Provide the [X, Y] coordinate of the cell's center where the given text is located.  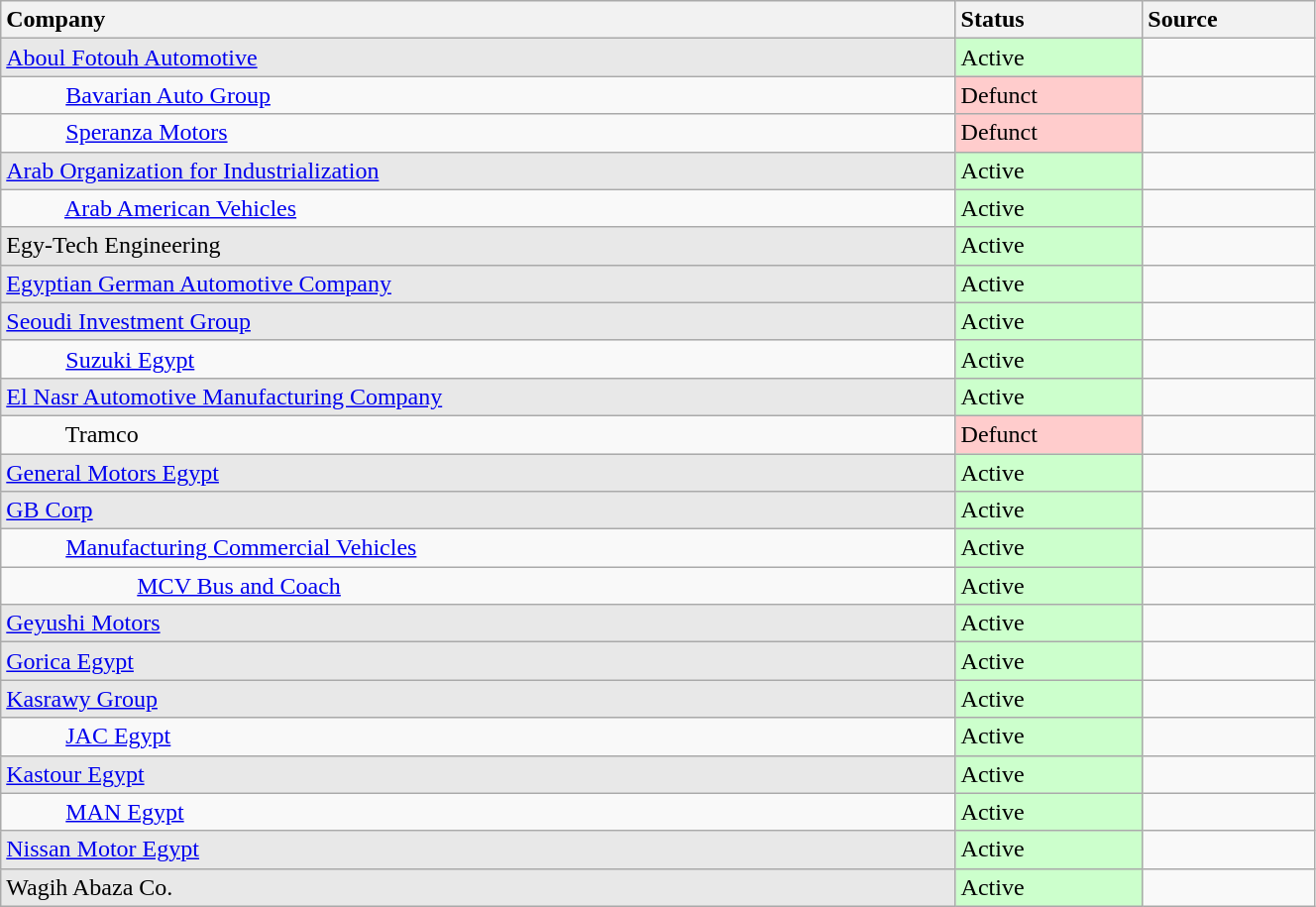
Company [478, 20]
Egyptian German Automotive Company [478, 283]
Manufacturing Commercial Vehicles [478, 548]
Kasrawy Group [478, 699]
Egy-Tech Engineering [478, 246]
Source [1229, 20]
Arab Organization for Industrialization [478, 170]
Status [1048, 20]
Arab American Vehicles [478, 208]
Gorica Egypt [478, 661]
Kastour Egypt [478, 774]
Aboul Fotouh Automotive [478, 57]
Seoudi Investment Group [478, 321]
GB Corp [478, 510]
General Motors Egypt [478, 473]
Nissan Motor Egypt [478, 850]
JAC Egypt [478, 737]
Tramco [478, 434]
Geyushi Motors [478, 624]
MCV Bus and Coach [478, 586]
Suzuki Egypt [478, 359]
Speranza Motors [478, 133]
El Nasr Automotive Manufacturing Company [478, 397]
Wagih Abaza Co. [478, 887]
Bavarian Auto Group [478, 95]
MAN Egypt [478, 812]
